From the cell containing the given text, extract its center point as [X, Y] coordinate. 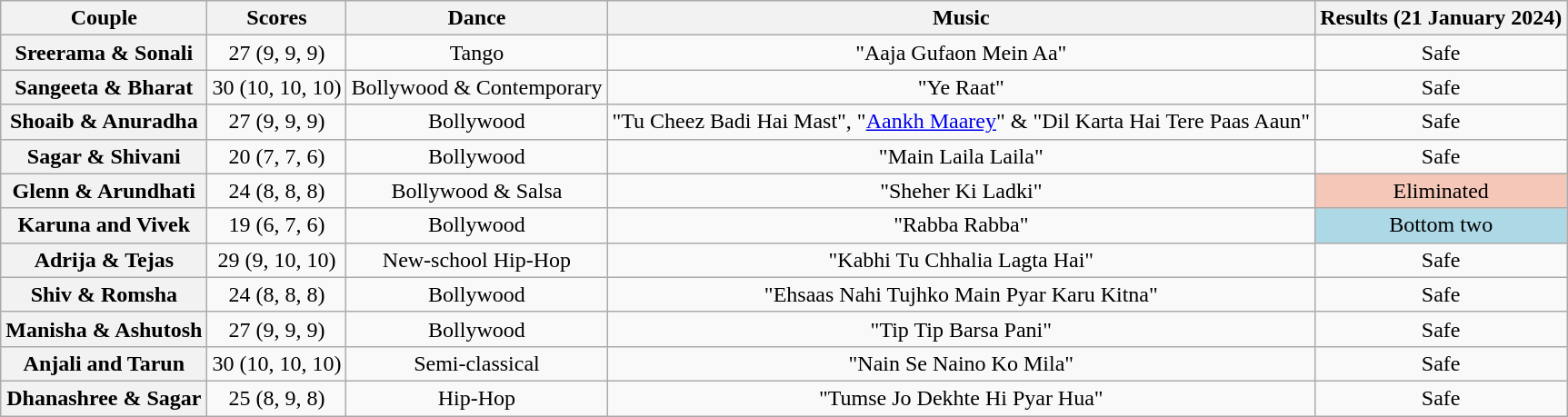
New-school Hip-Hop [476, 260]
Music [962, 18]
"Ehsaas Nahi Tujhko Main Pyar Karu Kitna" [962, 294]
19 (6, 7, 6) [276, 225]
Dance [476, 18]
Sagar & Shivani [104, 156]
Manisha & Ashutosh [104, 329]
"Tip Tip Barsa Pani" [962, 329]
Semi-classical [476, 363]
"Nain Se Naino Ko Mila" [962, 363]
Adrija & Tejas [104, 260]
Sreerama & Sonali [104, 53]
29 (9, 10, 10) [276, 260]
Hip-Hop [476, 398]
Sangeeta & Bharat [104, 87]
Shoaib & Anuradha [104, 122]
Bollywood & Contemporary [476, 87]
"Ye Raat" [962, 87]
Scores [276, 18]
20 (7, 7, 6) [276, 156]
Eliminated [1442, 191]
Anjali and Tarun [104, 363]
"Tumse Jo Dekhte Hi Pyar Hua" [962, 398]
Karuna and Vivek [104, 225]
"Tu Cheez Badi Hai Mast", "Aankh Maarey" & "Dil Karta Hai Tere Paas Aaun" [962, 122]
Dhanashree & Sagar [104, 398]
"Main Laila Laila" [962, 156]
"Sheher Ki Ladki" [962, 191]
Bottom two [1442, 225]
Bollywood & Salsa [476, 191]
"Aaja Gufaon Mein Aa" [962, 53]
"Rabba Rabba" [962, 225]
"Kabhi Tu Chhalia Lagta Hai" [962, 260]
Glenn & Arundhati [104, 191]
25 (8, 9, 8) [276, 398]
Tango [476, 53]
Couple [104, 18]
Shiv & Romsha [104, 294]
Results (21 January 2024) [1442, 18]
